From the cell containing the given text, extract its center point as [x, y] coordinate. 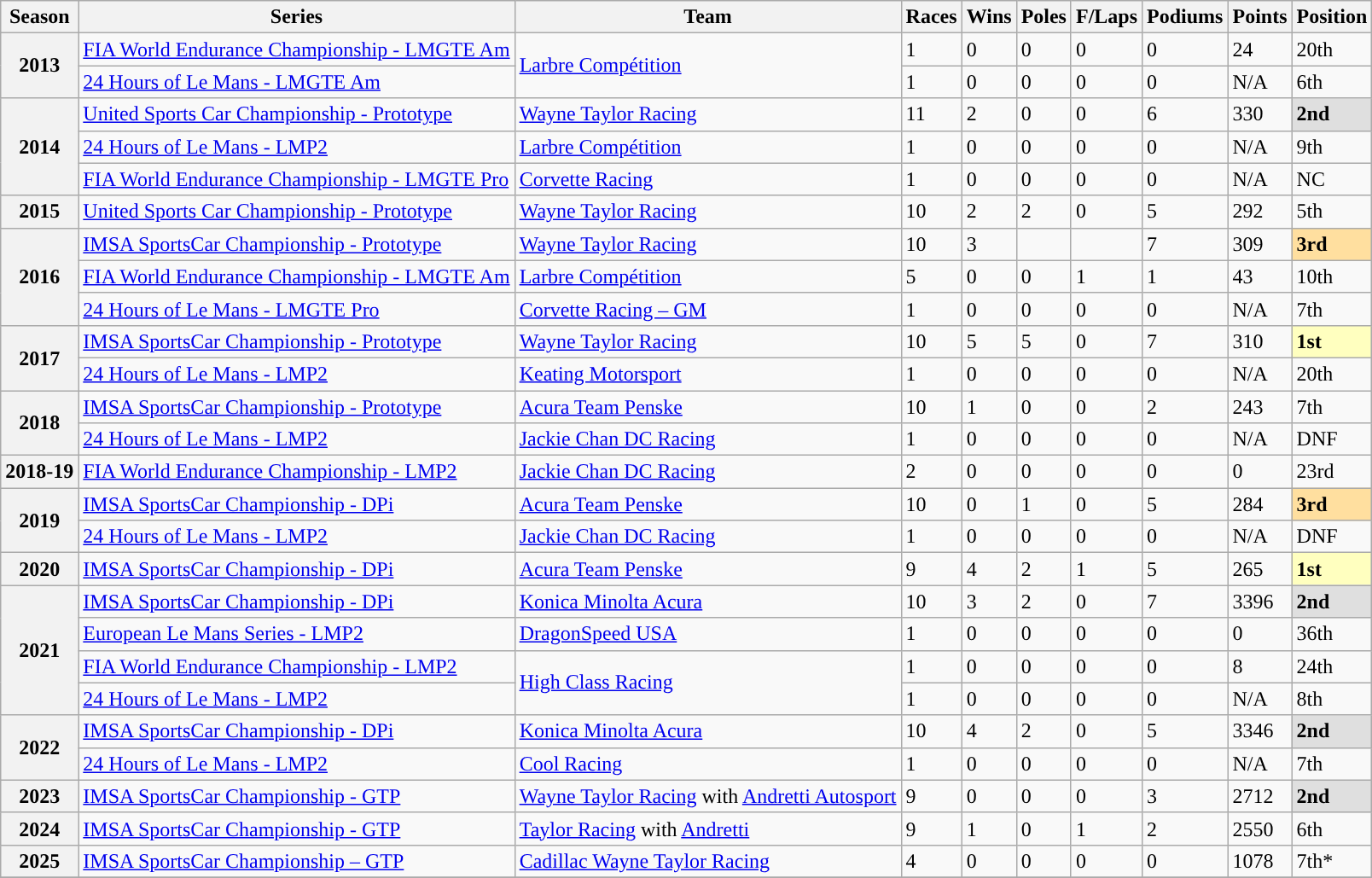
2023 [39, 796]
6 [1185, 114]
Taylor Racing with Andretti [708, 829]
Races [932, 17]
Cool Racing [708, 764]
5th [1332, 212]
Poles [1044, 17]
Team [708, 17]
2021 [39, 650]
2018 [39, 423]
2020 [39, 569]
2014 [39, 147]
243 [1259, 407]
NC [1332, 179]
2017 [39, 358]
309 [1259, 244]
Position [1332, 17]
Series [297, 17]
8th [1332, 699]
Wayne Taylor Racing with Andretti Autosport [708, 796]
2019 [39, 520]
3396 [1259, 602]
11 [932, 114]
8 [1259, 666]
Points [1259, 17]
2550 [1259, 829]
1078 [1259, 861]
Corvette Racing – GM [708, 309]
IMSA SportsCar Championship – GTP [297, 861]
2016 [39, 276]
36th [1332, 634]
3346 [1259, 731]
23rd [1332, 472]
Cadillac Wayne Taylor Racing [708, 861]
292 [1259, 212]
2015 [39, 212]
DragonSpeed USA [708, 634]
310 [1259, 341]
2022 [39, 747]
Wins [989, 17]
10th [1332, 276]
265 [1259, 569]
Keating Motorsport [708, 374]
2025 [39, 861]
24 [1259, 49]
Podiums [1185, 17]
24th [1332, 666]
Corvette Racing [708, 179]
FIA World Endurance Championship - LMGTE Pro [297, 179]
24 Hours of Le Mans - LMGTE Pro [297, 309]
F/Laps [1106, 17]
330 [1259, 114]
2712 [1259, 796]
European Le Mans Series - LMP2 [297, 634]
Season [39, 17]
2024 [39, 829]
2018-19 [39, 472]
High Class Racing [708, 683]
43 [1259, 276]
7th* [1332, 861]
2013 [39, 66]
284 [1259, 504]
24 Hours of Le Mans - LMGTE Am [297, 82]
9th [1332, 147]
